For the text-containing cell, return its midpoint in [x, y] coordinate format. 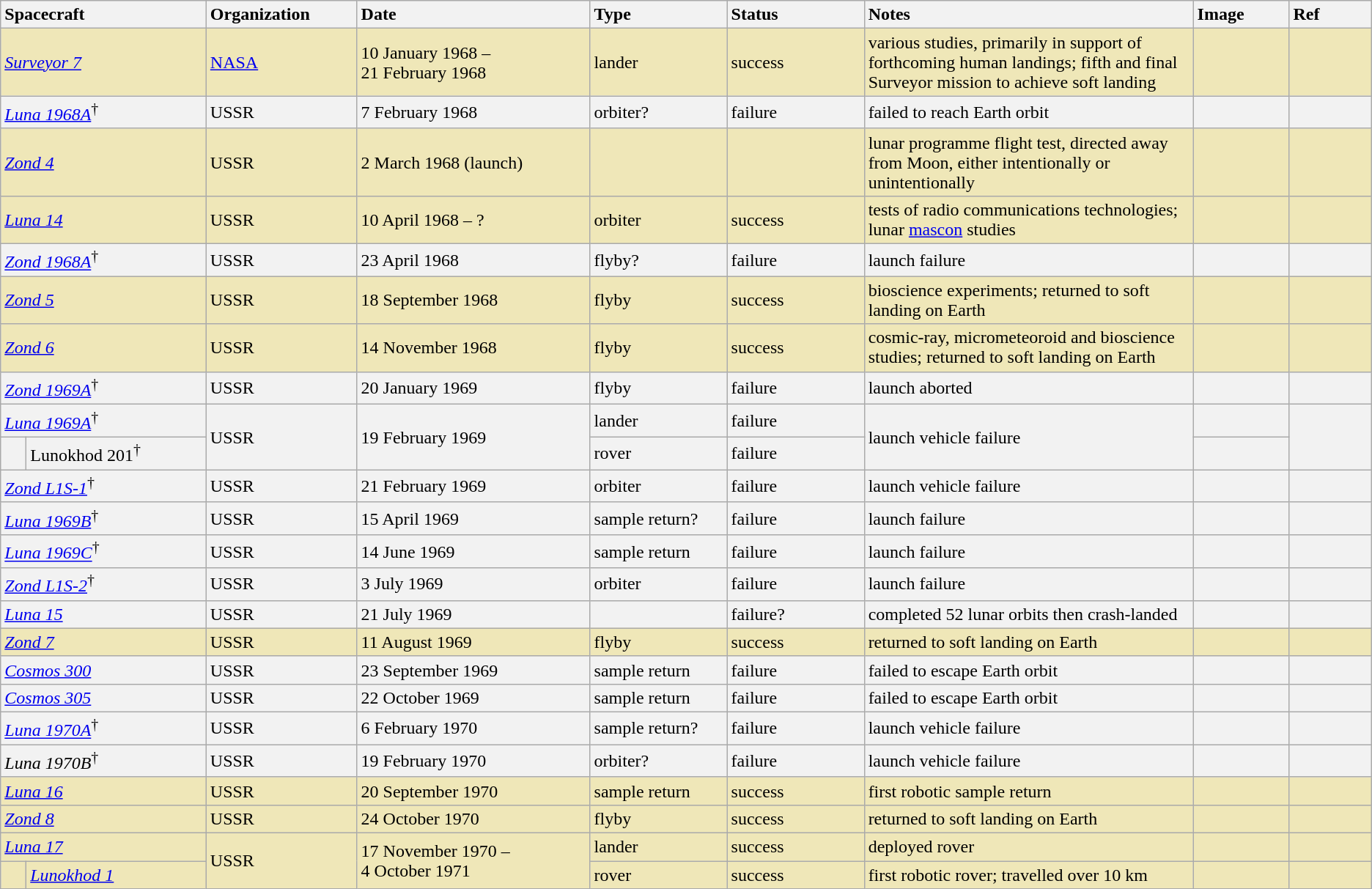
19 February 1970 [473, 761]
23 September 1969 [473, 670]
18 September 1968 [473, 300]
Lunokhod 201† [117, 453]
14 June 1969 [473, 551]
launch aborted [1029, 388]
Luna 1969A† [104, 421]
deployed rover [1029, 847]
Cosmos 305 [104, 698]
24 October 1970 [473, 819]
Organization [281, 15]
23 April 1968 [473, 261]
Date [473, 15]
Luna 1970A† [104, 728]
first robotic sample return [1029, 791]
Luna 14 [104, 220]
Zond 4 [104, 162]
21 July 1969 [473, 614]
failure? [796, 614]
flyby? [658, 261]
7 February 1968 [473, 113]
Zond 8 [104, 819]
6 February 1970 [473, 728]
Luna 1969B† [104, 519]
Luna 16 [104, 791]
10 January 1968 –21 February 1968 [473, 62]
15 April 1969 [473, 519]
10 April 1968 – ? [473, 220]
14 November 1968 [473, 347]
NASA [281, 62]
Ref [1330, 15]
cosmic-ray, micrometeoroid and bioscience studies; returned to soft landing on Earth [1029, 347]
Image [1242, 15]
11 August 1969 [473, 642]
Luna 1970B† [104, 761]
Zond 5 [104, 300]
21 February 1969 [473, 487]
Type [658, 15]
Luna 17 [104, 847]
Cosmos 300 [104, 670]
19 February 1969 [473, 437]
first robotic rover; travelled over 10 km [1029, 875]
Zond L1S-1† [104, 487]
20 September 1970 [473, 791]
Zond 6 [104, 347]
Zond 7 [104, 642]
2 March 1968 (launch) [473, 162]
Luna 15 [104, 614]
3 July 1969 [473, 585]
various studies, primarily in support of forthcoming human landings; fifth and final Surveyor mission to achieve soft landing [1029, 62]
bioscience experiments; returned to soft landing on Earth [1029, 300]
Zond L1S-2† [104, 585]
completed 52 lunar orbits then crash-landed [1029, 614]
Spacecraft [104, 15]
Zond 1968A† [104, 261]
tests of radio communications technologies; lunar mascon studies [1029, 220]
Lunokhod 1 [117, 875]
22 October 1969 [473, 698]
lunar programme flight test, directed away from Moon, either intentionally or unintentionally [1029, 162]
Notes [1029, 15]
failed to reach Earth orbit [1029, 113]
Luna 1969C† [104, 551]
Surveyor 7 [104, 62]
20 January 1969 [473, 388]
17 November 1970 –4 October 1971 [473, 861]
Luna 1968A† [104, 113]
Status [796, 15]
Zond 1969A† [104, 388]
